Search for the cell housing the specified text and yield its [X, Y] center coordinate. 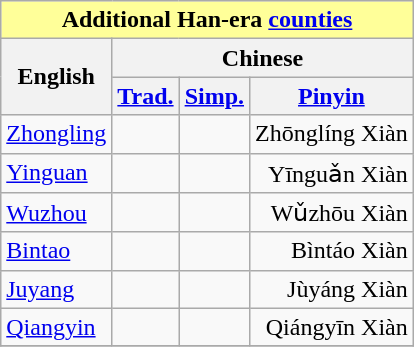
Jùyáng Xiàn [332, 289]
Juyang [56, 289]
Qiángyīn Xiàn [332, 327]
Simp. [214, 96]
Bìntáo Xiàn [332, 251]
Bintao [56, 251]
Additional Han-era counties [207, 20]
Wuzhou [56, 213]
Trad. [146, 96]
Yinguan [56, 173]
Zhōnglíng Xiàn [332, 134]
Chinese [262, 58]
Qiangyin [56, 327]
Yīnguǎn Xiàn [332, 173]
Zhongling [56, 134]
Wǔzhōu Xiàn [332, 213]
Pinyin [332, 96]
English [56, 77]
